Identify which cell holds the provided text, then report its (x, y) central coordinate. 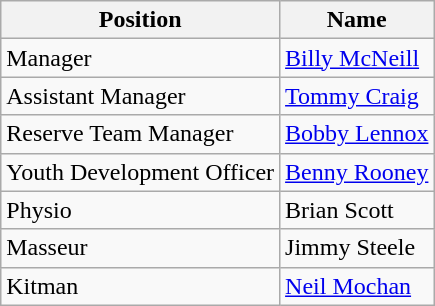
Billy McNeill (357, 58)
Brian Scott (357, 210)
Masseur (140, 248)
Youth Development Officer (140, 172)
Tommy Craig (357, 96)
Name (357, 20)
Jimmy Steele (357, 248)
Kitman (140, 286)
Neil Mochan (357, 286)
Physio (140, 210)
Benny Rooney (357, 172)
Manager (140, 58)
Position (140, 20)
Reserve Team Manager (140, 134)
Bobby Lennox (357, 134)
Assistant Manager (140, 96)
